Return [x, y] of the center of cell containing provided text 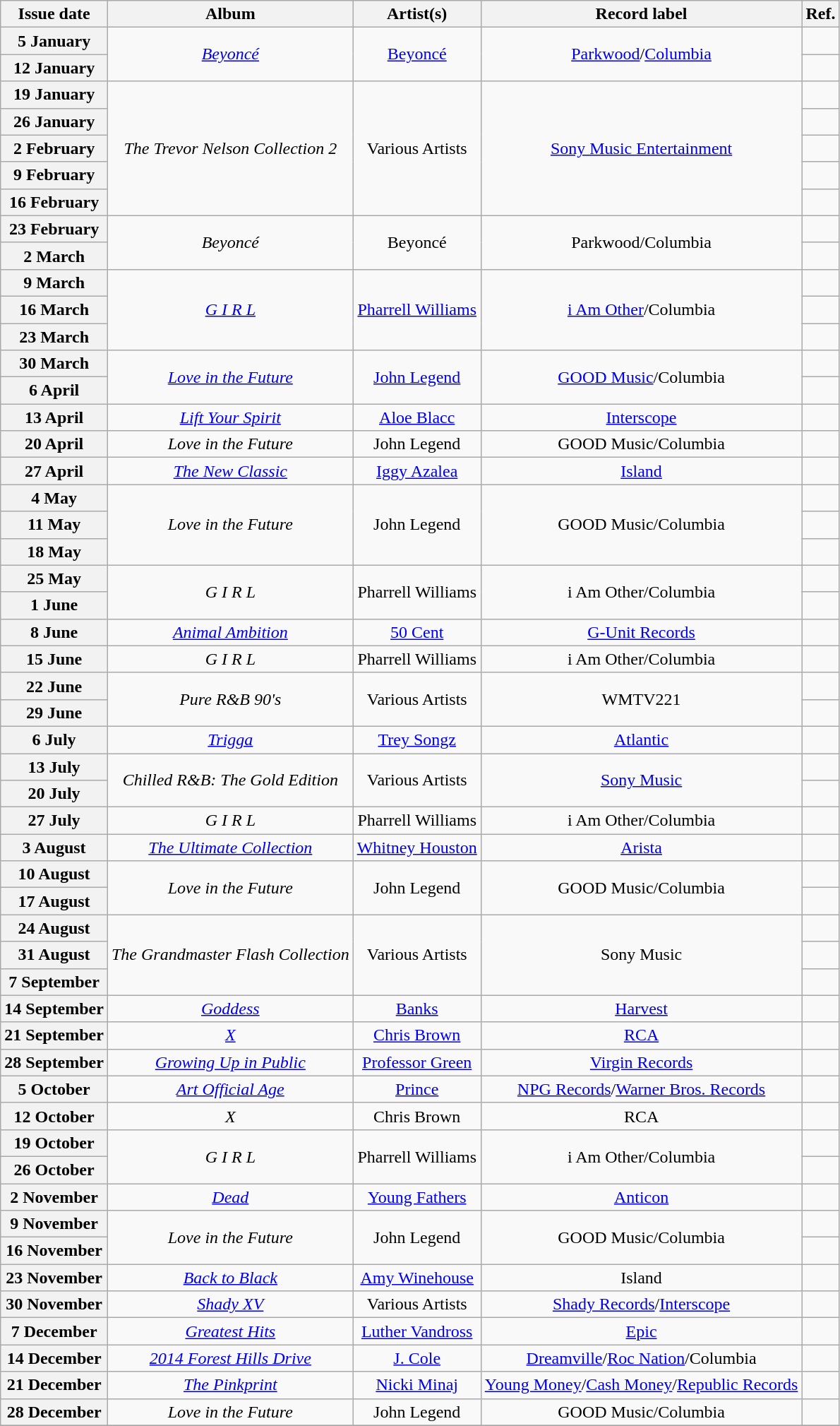
23 February [54, 229]
26 January [54, 121]
Amy Winehouse [416, 1278]
7 September [54, 982]
Virgin Records [641, 1062]
Young Fathers [416, 1197]
19 January [54, 95]
2 March [54, 256]
Young Money/Cash Money/Republic Records [641, 1385]
Growing Up in Public [230, 1062]
Ref. [820, 14]
Interscope [641, 417]
15 June [54, 659]
Dead [230, 1197]
28 December [54, 1412]
50 Cent [416, 632]
20 July [54, 794]
21 September [54, 1035]
9 March [54, 283]
Epic [641, 1331]
25 May [54, 578]
27 July [54, 821]
26 October [54, 1170]
Iggy Azalea [416, 471]
G-Unit Records [641, 632]
Shady XV [230, 1305]
17 August [54, 901]
14 September [54, 1009]
12 October [54, 1116]
Animal Ambition [230, 632]
Shady Records/Interscope [641, 1305]
11 May [54, 525]
7 December [54, 1331]
9 February [54, 175]
Artist(s) [416, 14]
Goddess [230, 1009]
Anticon [641, 1197]
16 November [54, 1251]
Trigga [230, 739]
4 May [54, 498]
Back to Black [230, 1278]
Art Official Age [230, 1089]
Trey Songz [416, 739]
Record label [641, 14]
20 April [54, 444]
16 February [54, 202]
The Ultimate Collection [230, 848]
6 July [54, 739]
Sony Music Entertainment [641, 148]
Greatest Hits [230, 1331]
23 November [54, 1278]
8 June [54, 632]
31 August [54, 955]
3 August [54, 848]
Dreamville/Roc Nation/Columbia [641, 1358]
29 June [54, 713]
5 October [54, 1089]
13 July [54, 766]
WMTV221 [641, 699]
21 December [54, 1385]
30 March [54, 364]
5 January [54, 41]
Prince [416, 1089]
NPG Records/Warner Bros. Records [641, 1089]
Pure R&B 90's [230, 699]
24 August [54, 928]
Nicki Minaj [416, 1385]
The Trevor Nelson Collection 2 [230, 148]
2 February [54, 148]
Atlantic [641, 739]
16 March [54, 309]
The New Classic [230, 471]
The Grandmaster Flash Collection [230, 955]
Aloe Blacc [416, 417]
Arista [641, 848]
2014 Forest Hills Drive [230, 1358]
Chilled R&B: The Gold Edition [230, 780]
10 August [54, 874]
18 May [54, 552]
Whitney Houston [416, 848]
Luther Vandross [416, 1331]
Album [230, 14]
Issue date [54, 14]
13 April [54, 417]
28 September [54, 1062]
Banks [416, 1009]
27 April [54, 471]
23 March [54, 337]
Harvest [641, 1009]
2 November [54, 1197]
The Pinkprint [230, 1385]
Lift Your Spirit [230, 417]
12 January [54, 68]
Professor Green [416, 1062]
30 November [54, 1305]
J. Cole [416, 1358]
19 October [54, 1143]
22 June [54, 686]
9 November [54, 1224]
6 April [54, 391]
1 June [54, 605]
14 December [54, 1358]
